From the cell containing the given text, extract its center point as [X, Y] coordinate. 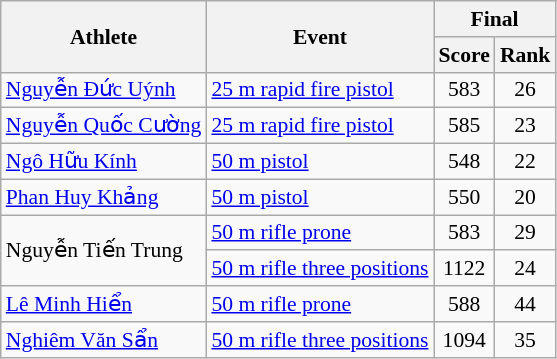
550 [464, 197]
1094 [464, 340]
585 [464, 126]
26 [526, 90]
20 [526, 197]
Score [464, 55]
Nguyễn Tiến Trung [104, 250]
548 [464, 162]
Nghiêm Văn Sẩn [104, 340]
24 [526, 269]
Nguyễn Đức Uýnh [104, 90]
1122 [464, 269]
23 [526, 126]
22 [526, 162]
35 [526, 340]
Event [320, 36]
Nguyễn Quốc Cường [104, 126]
Phan Huy Khảng [104, 197]
Final [495, 19]
588 [464, 304]
Lê Minh Hiển [104, 304]
44 [526, 304]
29 [526, 233]
Rank [526, 55]
Ngô Hữu Kính [104, 162]
Athlete [104, 36]
